Find where the given text appears and provide that cell's center as (X, Y) coordinate. 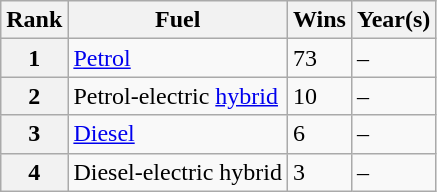
Petrol (178, 58)
Diesel-electric hybrid (178, 172)
Rank (34, 20)
10 (319, 96)
Year(s) (393, 20)
73 (319, 58)
2 (34, 96)
Petrol-electric hybrid (178, 96)
Fuel (178, 20)
6 (319, 134)
1 (34, 58)
Diesel (178, 134)
4 (34, 172)
Wins (319, 20)
